Locate the cell with the specified text and output its (X, Y) center coordinate. 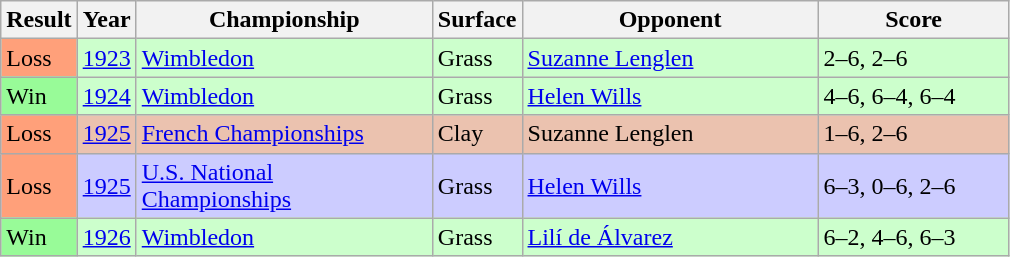
Clay (477, 134)
Lilí de Álvarez (670, 237)
1924 (106, 96)
Opponent (670, 20)
Result (39, 20)
Year (106, 20)
4–6, 6–4, 6–4 (914, 96)
1–6, 2–6 (914, 134)
Score (914, 20)
1926 (106, 237)
French Championships (284, 134)
Surface (477, 20)
Championship (284, 20)
6–3, 0–6, 2–6 (914, 186)
2–6, 2–6 (914, 58)
1923 (106, 58)
6–2, 4–6, 6–3 (914, 237)
U.S. National Championships (284, 186)
